Identify which cell holds the provided text, then report its [x, y] central coordinate. 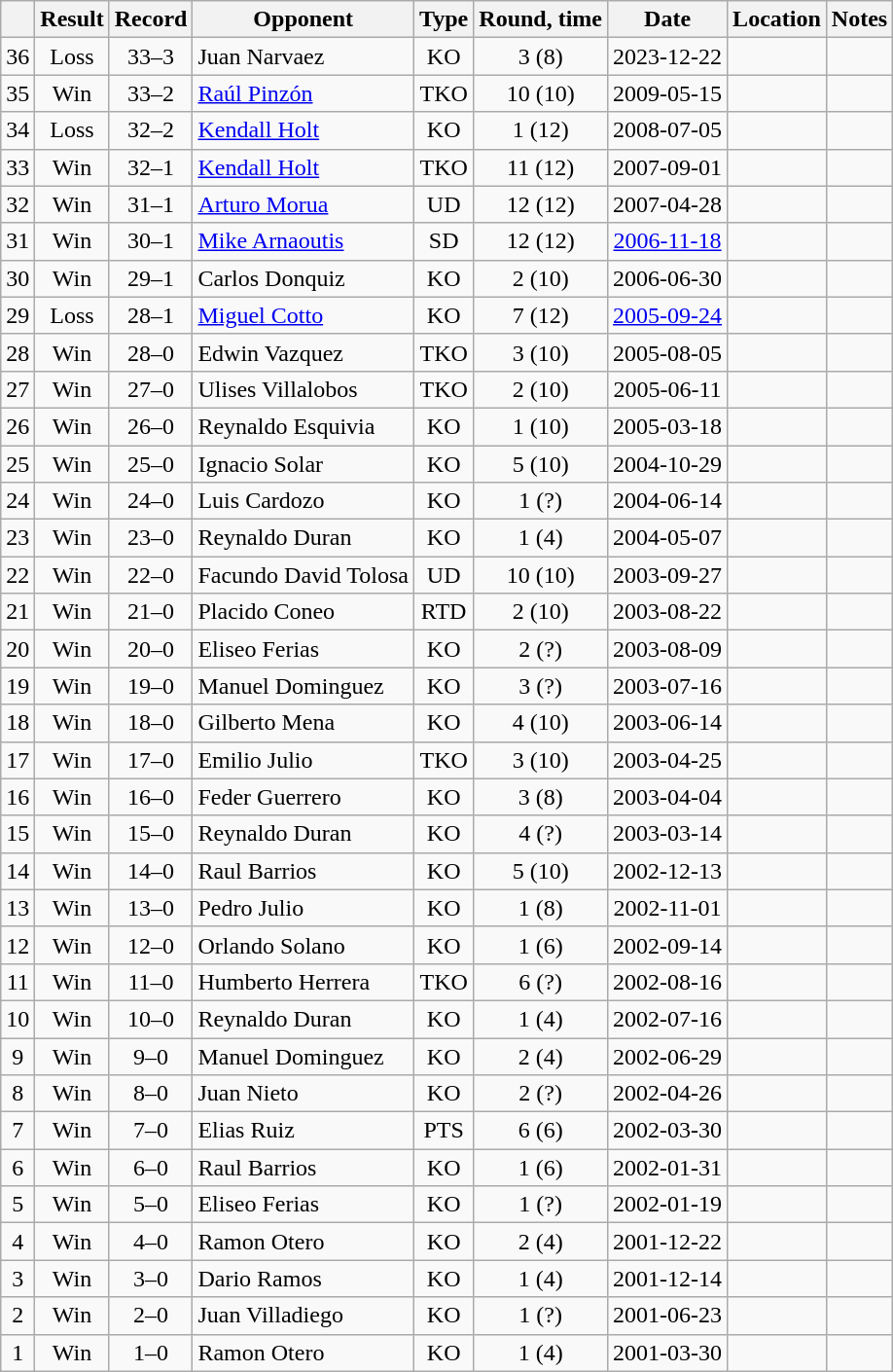
Type [444, 19]
SD [444, 241]
21 [18, 612]
8–0 [151, 1094]
15–0 [151, 834]
4 [18, 1242]
9–0 [151, 1056]
12 [18, 945]
Juan Villadiego [304, 1316]
2002-04-26 [667, 1094]
6 [18, 1168]
Juan Nieto [304, 1094]
Dario Ramos [304, 1279]
30–1 [151, 241]
2003-08-22 [667, 612]
2005-03-18 [667, 426]
22–0 [151, 575]
36 [18, 56]
10–0 [151, 1019]
28 [18, 352]
17 [18, 760]
2003-09-27 [667, 575]
Orlando Solano [304, 945]
Location [777, 19]
Round, time [541, 19]
Reynaldo Esquivia [304, 426]
4 (?) [541, 834]
Ignacio Solar [304, 464]
2006-06-30 [667, 278]
3 [18, 1279]
7 [18, 1131]
11–0 [151, 982]
Elias Ruiz [304, 1131]
21–0 [151, 612]
2002-06-29 [667, 1056]
9 [18, 1056]
10 [18, 1019]
2003-04-25 [667, 760]
2002-11-01 [667, 908]
2002-01-19 [667, 1205]
Miguel Cotto [304, 315]
2004-05-07 [667, 538]
20–0 [151, 649]
2003-08-09 [667, 649]
2003-07-16 [667, 686]
33–2 [151, 93]
Emilio Julio [304, 760]
Feder Guerrero [304, 797]
14 [18, 871]
25–0 [151, 464]
19–0 [151, 686]
16–0 [151, 797]
Opponent [304, 19]
4 (10) [541, 723]
27–0 [151, 389]
34 [18, 130]
20 [18, 649]
29 [18, 315]
14–0 [151, 871]
PTS [444, 1131]
1 (12) [541, 130]
2003-03-14 [667, 834]
3–0 [151, 1279]
2008-07-05 [667, 130]
19 [18, 686]
11 [18, 982]
Facundo David Tolosa [304, 575]
11 (12) [541, 167]
13 [18, 908]
31–1 [151, 204]
Humberto Herrera [304, 982]
22 [18, 575]
18–0 [151, 723]
2001-03-30 [667, 1353]
2005-08-05 [667, 352]
16 [18, 797]
32–1 [151, 167]
5–0 [151, 1205]
17–0 [151, 760]
26 [18, 426]
29–1 [151, 278]
2001-12-22 [667, 1242]
13–0 [151, 908]
5 [18, 1205]
2003-06-14 [667, 723]
35 [18, 93]
2007-04-28 [667, 204]
8 [18, 1094]
2 [18, 1316]
Pedro Julio [304, 908]
23–0 [151, 538]
Arturo Morua [304, 204]
33–3 [151, 56]
7–0 [151, 1131]
1 (8) [541, 908]
Placido Coneo [304, 612]
RTD [444, 612]
12–0 [151, 945]
31 [18, 241]
28–0 [151, 352]
7 (12) [541, 315]
18 [18, 723]
2005-09-24 [667, 315]
Gilberto Mena [304, 723]
4–0 [151, 1242]
33 [18, 167]
Result [72, 19]
2006-11-18 [667, 241]
2004-10-29 [667, 464]
2003-04-04 [667, 797]
1–0 [151, 1353]
25 [18, 464]
2007-09-01 [667, 167]
2001-06-23 [667, 1316]
6–0 [151, 1168]
32 [18, 204]
2002-09-14 [667, 945]
2009-05-15 [667, 93]
2001-12-14 [667, 1279]
24–0 [151, 501]
Juan Narvaez [304, 56]
30 [18, 278]
3 (?) [541, 686]
24 [18, 501]
6 (6) [541, 1131]
28–1 [151, 315]
Mike Arnaoutis [304, 241]
23 [18, 538]
15 [18, 834]
2–0 [151, 1316]
Notes [859, 19]
Date [667, 19]
2002-12-13 [667, 871]
2004-06-14 [667, 501]
26–0 [151, 426]
2002-08-16 [667, 982]
27 [18, 389]
2002-03-30 [667, 1131]
2005-06-11 [667, 389]
Carlos Donquiz [304, 278]
Raúl Pinzón [304, 93]
Ulises Villalobos [304, 389]
32–2 [151, 130]
Record [151, 19]
6 (?) [541, 982]
2002-07-16 [667, 1019]
1 (10) [541, 426]
2002-01-31 [667, 1168]
Luis Cardozo [304, 501]
2023-12-22 [667, 56]
1 [18, 1353]
Edwin Vazquez [304, 352]
